Provide the (x, y) coordinate of the cell's center where the given text is located.  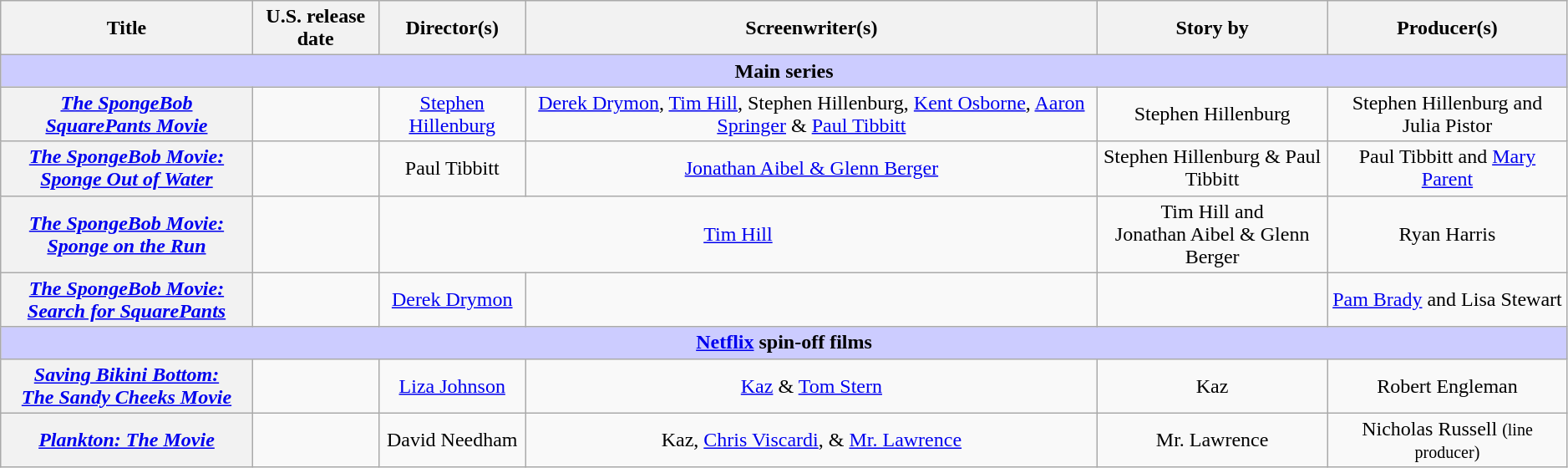
David Needham (452, 440)
Netflix spin-off films (784, 343)
Pam Brady and Lisa Stewart (1448, 299)
Derek Drymon (452, 299)
Tim Hill (738, 234)
Nicholas Russell (line producer) (1448, 440)
The SpongeBob Movie:Sponge on the Run (127, 234)
The SpongeBob SquarePants Movie (127, 114)
Paul Tibbitt (452, 169)
The SpongeBob Movie:Sponge Out of Water (127, 169)
Kaz, Chris Viscardi, & Mr. Lawrence (811, 440)
Plankton: The Movie (127, 440)
Main series (784, 71)
Robert Engleman (1448, 386)
U.S. release date (316, 28)
Story by (1213, 28)
Kaz (1213, 386)
Mr. Lawrence (1213, 440)
Ryan Harris (1448, 234)
Screenwriter(s) (811, 28)
Stephen Hillenburg & Paul Tibbitt (1213, 169)
Director(s) (452, 28)
Jonathan Aibel & Glenn Berger (811, 169)
Tim Hill andJonathan Aibel & Glenn Berger (1213, 234)
Saving Bikini Bottom:The Sandy Cheeks Movie (127, 386)
Derek Drymon, Tim Hill, Stephen Hillenburg, Kent Osborne, Aaron Springer & Paul Tibbitt (811, 114)
Stephen Hillenburg and Julia Pistor (1448, 114)
Liza Johnson (452, 386)
Producer(s) (1448, 28)
The SpongeBob Movie:Search for SquarePants (127, 299)
Kaz & Tom Stern (811, 386)
Title (127, 28)
Paul Tibbitt and Mary Parent (1448, 169)
